From the cell containing the given text, extract its center point as [x, y] coordinate. 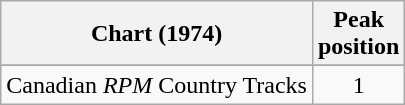
Canadian RPM Country Tracks [157, 85]
Chart (1974) [157, 34]
1 [358, 85]
Peakposition [358, 34]
